Provide the (X, Y) coordinate of the cell's center where the given text is located.  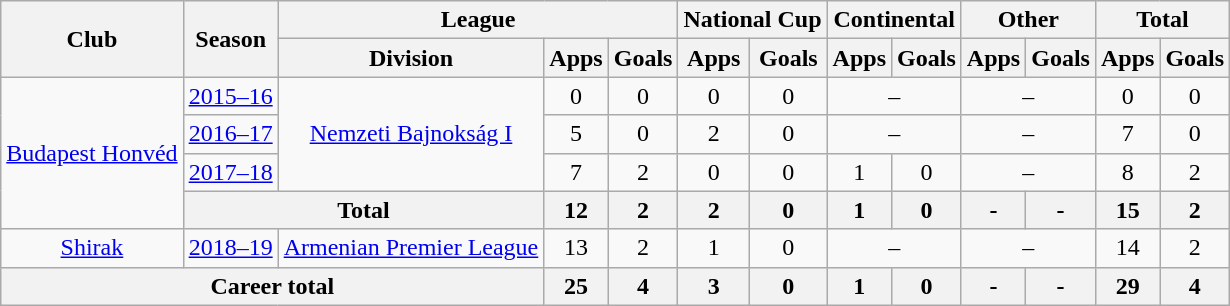
National Cup (752, 20)
13 (576, 248)
Other (1028, 20)
2017–18 (230, 172)
Budapest Honvéd (92, 153)
Career total (272, 286)
3 (714, 286)
12 (576, 210)
Continental (894, 20)
Club (92, 39)
29 (1127, 286)
15 (1127, 210)
Division (411, 58)
Armenian Premier League (411, 248)
8 (1127, 172)
League (478, 20)
Nemzeti Bajnokság I (411, 134)
5 (576, 134)
2016–17 (230, 134)
2018–19 (230, 248)
14 (1127, 248)
Season (230, 39)
25 (576, 286)
Shirak (92, 248)
2015–16 (230, 96)
